Scan for the cell matching the given text and deliver its (X, Y) coordinate at center. 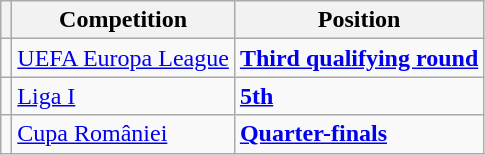
Liga I (124, 96)
Competition (124, 20)
Third qualifying round (358, 58)
Quarter-finals (358, 134)
UEFA Europa League (124, 58)
5th (358, 96)
Position (358, 20)
Cupa României (124, 134)
